Scan for the cell matching the given text and deliver its (x, y) coordinate at center. 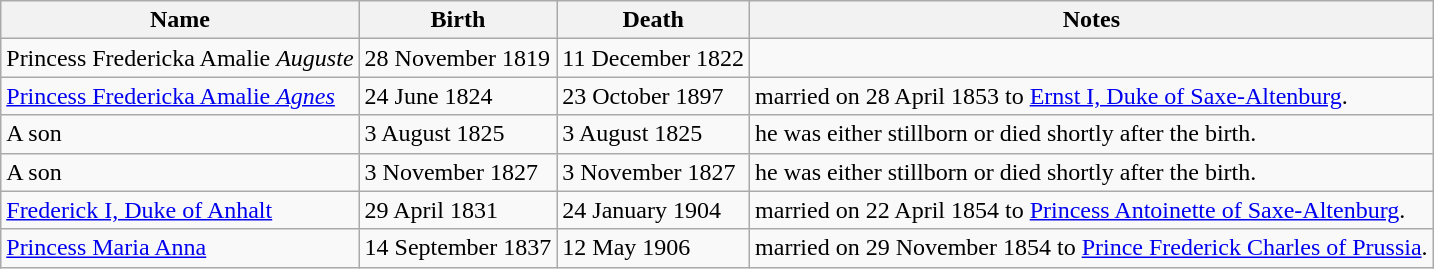
Birth (458, 20)
Name (180, 20)
Notes (1092, 20)
married on 29 November 1854 to Prince Frederick Charles of Prussia. (1092, 248)
Death (654, 20)
28 November 1819 (458, 58)
Princess Fredericka Amalie Auguste (180, 58)
11 December 1822 (654, 58)
24 June 1824 (458, 96)
Princess Fredericka Amalie Agnes (180, 96)
29 April 1831 (458, 210)
23 October 1897 (654, 96)
Princess Maria Anna (180, 248)
Frederick I, Duke of Anhalt (180, 210)
married on 22 April 1854 to Princess Antoinette of Saxe-Altenburg. (1092, 210)
14 September 1837 (458, 248)
24 January 1904 (654, 210)
married on 28 April 1853 to Ernst I, Duke of Saxe-Altenburg. (1092, 96)
12 May 1906 (654, 248)
